Output the (x, y) coordinate of the center of the cell containing the given text.  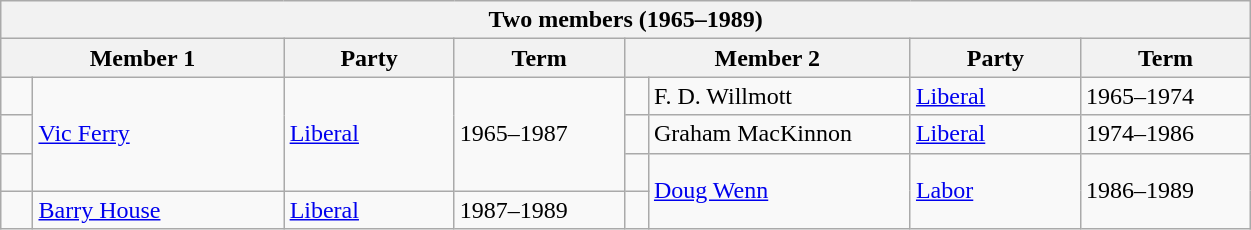
1965–1987 (539, 134)
1987–1989 (539, 210)
Member 2 (767, 58)
Two members (1965–1989) (626, 20)
1965–1974 (1165, 96)
Member 1 (142, 58)
Labor (995, 191)
Barry House (158, 210)
Graham MacKinnon (779, 134)
1986–1989 (1165, 191)
1974–1986 (1165, 134)
Doug Wenn (779, 191)
F. D. Willmott (779, 96)
Vic Ferry (158, 134)
